Scan for the cell matching the given text and deliver its (X, Y) coordinate at center. 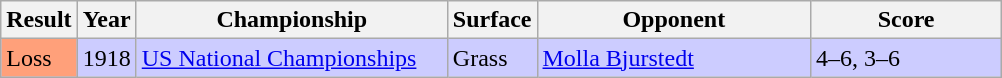
Grass (492, 58)
Surface (492, 20)
Year (106, 20)
Championship (292, 20)
Opponent (674, 20)
US National Championships (292, 58)
4–6, 3–6 (906, 58)
1918 (106, 58)
Score (906, 20)
Result (39, 20)
Loss (39, 58)
Molla Bjurstedt (674, 58)
